Return [x, y] of the center of cell containing provided text 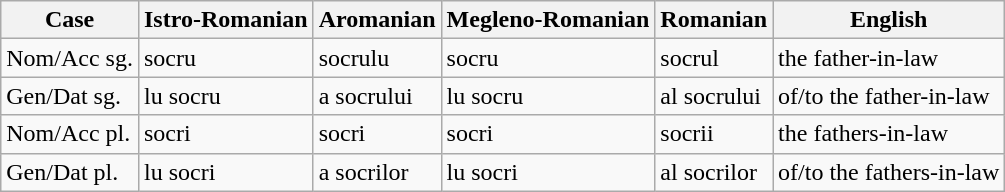
Gen/Dat sg. [70, 96]
Megleno-Romanian [548, 20]
al socrului [714, 96]
a socrului [377, 96]
a socrilor [377, 172]
Istro-Romanian [226, 20]
of/to the fathers-in-law [889, 172]
Nom/Acc sg. [70, 58]
Case [70, 20]
socrii [714, 134]
the fathers-in-law [889, 134]
Aromanian [377, 20]
the father-in-law [889, 58]
Gen/Dat pl. [70, 172]
socrul [714, 58]
Romanian [714, 20]
socrulu [377, 58]
of/to the father-in-law [889, 96]
Nom/Acc pl. [70, 134]
English [889, 20]
al socrilor [714, 172]
